Determine the [X, Y] coordinate at the center of the cell enclosing the given text.  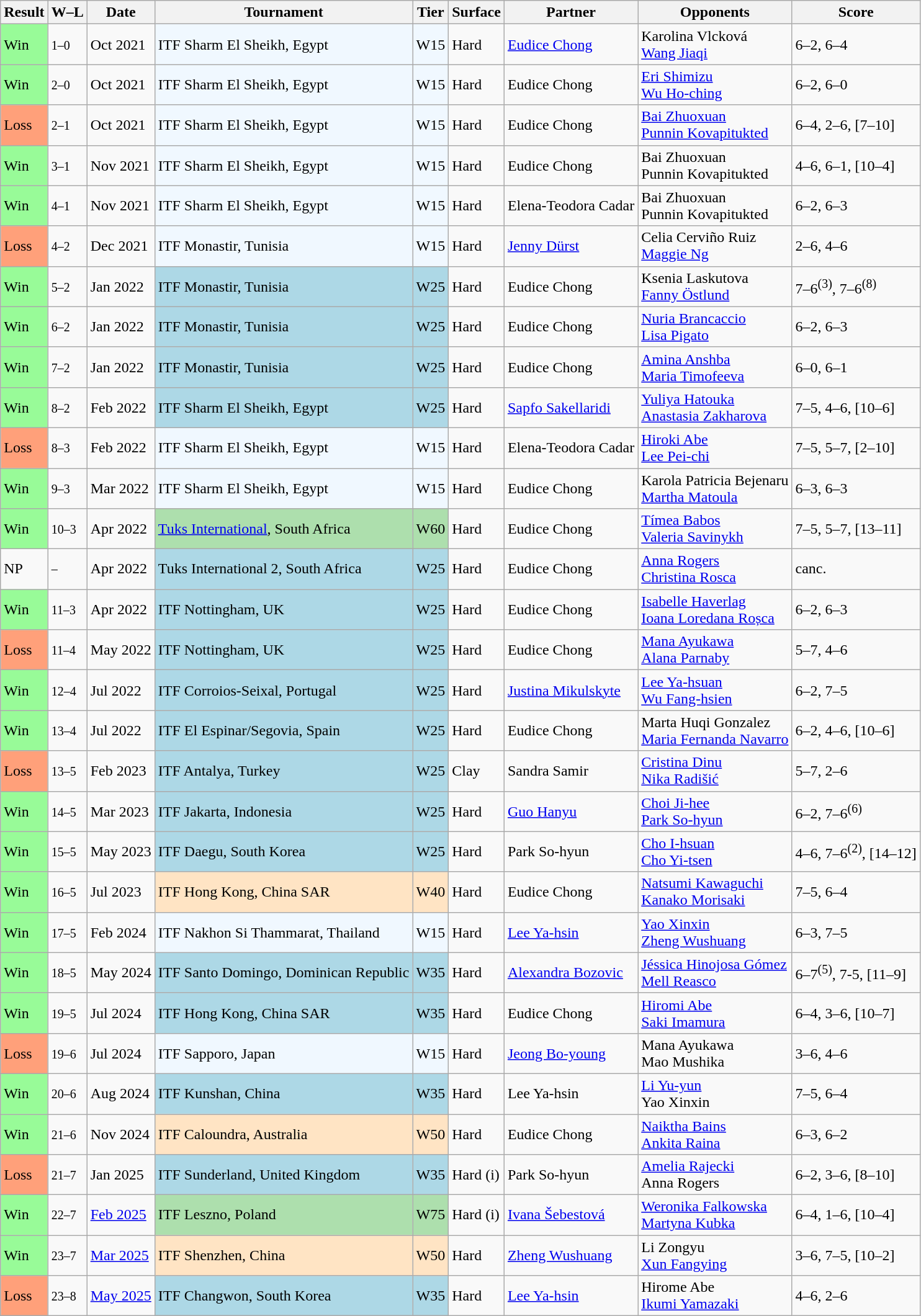
7–2 [67, 367]
Mana Ayukawa Mao Mushika [715, 1054]
May 2023 [120, 851]
ITF Sunderland, United Kingdom [284, 1175]
Jul 2023 [120, 892]
10–3 [67, 529]
Tuks International, South Africa [284, 529]
ITF Caloundra, Australia [284, 1134]
Celia Cerviño Ruiz Maggie Ng [715, 246]
11–4 [67, 650]
Hirome Abe Ikumi Yamazaki [715, 1296]
Marta Huqi Gonzalez Maria Fernanda Navarro [715, 731]
Weronika Falkowska Martyna Kubka [715, 1215]
14–5 [67, 812]
Eri Shimizu Wu Ho-ching [715, 84]
2–0 [67, 84]
Yuliya Hatouka Anastasia Zakharova [715, 407]
– [67, 570]
May 2025 [120, 1296]
Date [120, 12]
Mar 2023 [120, 812]
19–6 [67, 1054]
Feb 2025 [120, 1215]
Tímea Babos Valeria Savinykh [715, 529]
5–2 [67, 287]
6–4, 2–6, [7–10] [856, 125]
6–3, 6–2 [856, 1134]
ITF El Espinar/Segovia, Spain [284, 731]
6–7(5), 7-5, [11–9] [856, 973]
19–5 [67, 1013]
Karolina Vlcková Wang Jiaqi [715, 45]
18–5 [67, 973]
7–5, 5–7, [13–11] [856, 529]
Mana Ayukawa Alana Parnaby [715, 650]
Tournament [284, 12]
6–0, 6–1 [856, 367]
Amina Anshba Maria Timofeeva [715, 367]
15–5 [67, 851]
12–4 [67, 690]
W60 [431, 529]
Karola Patricia Bejenaru Martha Matoula [715, 488]
3–1 [67, 165]
Mar 2022 [120, 488]
Ivana Šebestová [571, 1215]
Jan 2025 [120, 1175]
1–0 [67, 45]
Isabelle Haverlag Ioana Loredana Roșca [715, 609]
4–6, 2–6 [856, 1296]
Aug 2024 [120, 1093]
Result [24, 12]
7–5, 5–7, [2–10] [856, 448]
Dec 2021 [120, 246]
Clay [477, 771]
Li Zongyu Xun Fangying [715, 1256]
9–3 [67, 488]
6–2, 6–4 [856, 45]
Choi Ji-hee Park So-hyun [715, 812]
Sandra Samir [571, 771]
4–6, 6–1, [10–4] [856, 165]
22–7 [67, 1215]
ITF Corroios-Seixal, Portugal [284, 690]
May 2024 [120, 973]
6–2, 7–5 [856, 690]
May 2022 [120, 650]
6–2, 4–6, [10–6] [856, 731]
Nuria Brancaccio Lisa Pigato [715, 326]
Sapfo Sakellaridi [571, 407]
Cho I-hsuan Cho Yi-tsen [715, 851]
Jéssica Hinojosa Gómez Mell Reasco [715, 973]
3–6, 4–6 [856, 1054]
Ksenia Laskutova Fanny Östlund [715, 287]
ITF Antalya, Turkey [284, 771]
Li Yu-yun Yao Xinxin [715, 1093]
Hiromi Abe Saki Imamura [715, 1013]
2–1 [67, 125]
4–1 [67, 206]
21–7 [67, 1175]
23–7 [67, 1256]
Partner [571, 12]
23–8 [67, 1296]
20–6 [67, 1093]
3–6, 7–5, [10–2] [856, 1256]
4–2 [67, 246]
7–5, 4–6, [10–6] [856, 407]
Naiktha Bains Ankita Raina [715, 1134]
13–4 [67, 731]
17–5 [67, 932]
Natsumi Kawaguchi Kanako Morisaki [715, 892]
Anna Rogers Christina Rosca [715, 570]
W75 [431, 1215]
7–6(3), 7–6(8) [856, 287]
Tuks International 2, South Africa [284, 570]
Score [856, 12]
ITF Santo Domingo, Dominican Republic [284, 973]
6–2, 3–6, [8–10] [856, 1175]
2–6, 4–6 [856, 246]
Mar 2025 [120, 1256]
ITF Jakarta, Indonesia [284, 812]
Surface [477, 12]
5–7, 4–6 [856, 650]
Feb 2023 [120, 771]
ITF Changwon, South Korea [284, 1296]
Zheng Wushuang [571, 1256]
ITF Nakhon Si Thammarat, Thailand [284, 932]
ITF Shenzhen, China [284, 1256]
ITF Leszno, Poland [284, 1215]
6–4, 1–6, [10–4] [856, 1215]
Jenny Dürst [571, 246]
Jeong Bo-young [571, 1054]
W40 [431, 892]
canc. [856, 570]
6–3, 7–5 [856, 932]
Justina Mikulskyte [571, 690]
Nov 2024 [120, 1134]
21–6 [67, 1134]
Lee Ya-hsuan Wu Fang-hsien [715, 690]
6–4, 3–6, [10–7] [856, 1013]
NP [24, 570]
ITF Daegu, South Korea [284, 851]
ITF Kunshan, China [284, 1093]
Tier [431, 12]
6–2, 6–0 [856, 84]
6–2 [67, 326]
Yao Xinxin Zheng Wushuang [715, 932]
8–2 [67, 407]
W–L [67, 12]
11–3 [67, 609]
Cristina Dinu Nika Radišić [715, 771]
5–7, 2–6 [856, 771]
Feb 2024 [120, 932]
16–5 [67, 892]
Opponents [715, 12]
Guo Hanyu [571, 812]
8–3 [67, 448]
6–2, 7–6(6) [856, 812]
6–3, 6–3 [856, 488]
Amelia Rajecki Anna Rogers [715, 1175]
Hiroki Abe Lee Pei-chi [715, 448]
Alexandra Bozovic [571, 973]
4–6, 7–6(2), [14–12] [856, 851]
ITF Sapporo, Japan [284, 1054]
13–5 [67, 771]
